For the text-containing cell, return its midpoint in [X, Y] coordinate format. 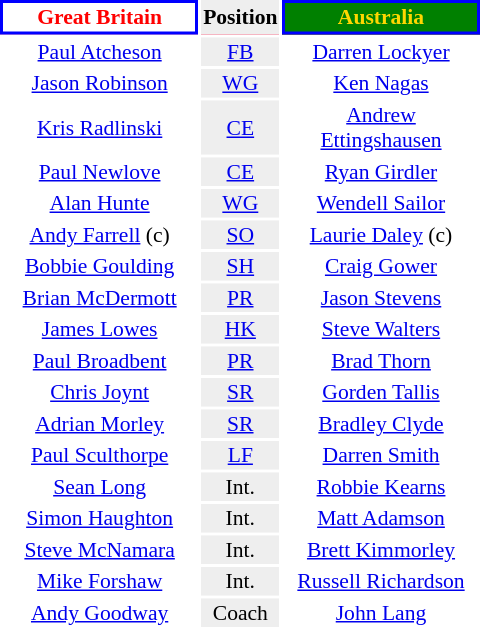
Adrian Morley [100, 424]
Matt Adamson [381, 518]
Gorden Tallis [381, 392]
Russell Richardson [381, 581]
Brad Thorn [381, 360]
James Lowes [100, 329]
Brian McDermott [100, 298]
Craig Gower [381, 266]
Ryan Girdler [381, 172]
Steve Walters [381, 329]
Jason Robinson [100, 83]
Laurie Daley (c) [381, 234]
Paul Newlove [100, 172]
Great Britain [100, 17]
LF [240, 455]
Coach [240, 612]
Sean Long [100, 486]
Alan Hunte [100, 203]
Bradley Clyde [381, 424]
Jason Stevens [381, 298]
FB [240, 52]
Kris Radlinski [100, 127]
Andy Farrell (c) [100, 234]
Darren Smith [381, 455]
Robbie Kearns [381, 486]
HK [240, 329]
Wendell Sailor [381, 203]
SH [240, 266]
Steve McNamara [100, 550]
Darren Lockyer [381, 52]
Andy Goodway [100, 612]
Position [240, 17]
Paul Broadbent [100, 360]
Mike Forshaw [100, 581]
Andrew Ettingshausen [381, 127]
SO [240, 234]
Chris Joynt [100, 392]
Brett Kimmorley [381, 550]
Ken Nagas [381, 83]
Simon Haughton [100, 518]
John Lang [381, 612]
Australia [381, 17]
Paul Sculthorpe [100, 455]
Bobbie Goulding [100, 266]
Paul Atcheson [100, 52]
